Return [X, Y] of the center of cell containing provided text 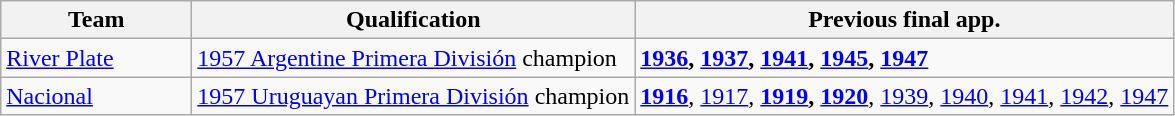
Qualification [414, 20]
Nacional [96, 96]
Previous final app. [904, 20]
1936, 1937, 1941, 1945, 1947 [904, 58]
River Plate [96, 58]
1957 Argentine Primera División champion [414, 58]
1916, 1917, 1919, 1920, 1939, 1940, 1941, 1942, 1947 [904, 96]
1957 Uruguayan Primera División champion [414, 96]
Team [96, 20]
